Detect which cell encompasses the target text, then output its [X, Y] center coordinate. 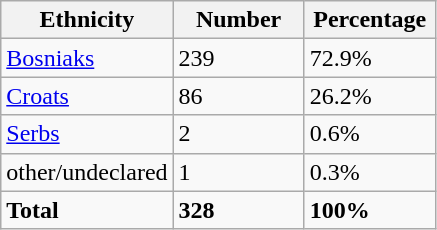
72.9% [370, 58]
other/undeclared [87, 172]
Ethnicity [87, 20]
0.6% [370, 134]
26.2% [370, 96]
0.3% [370, 172]
Number [238, 20]
Serbs [87, 134]
Croats [87, 96]
239 [238, 58]
Total [87, 210]
1 [238, 172]
2 [238, 134]
Bosniaks [87, 58]
328 [238, 210]
Percentage [370, 20]
100% [370, 210]
86 [238, 96]
